Locate the cell with the specified text and output its (X, Y) center coordinate. 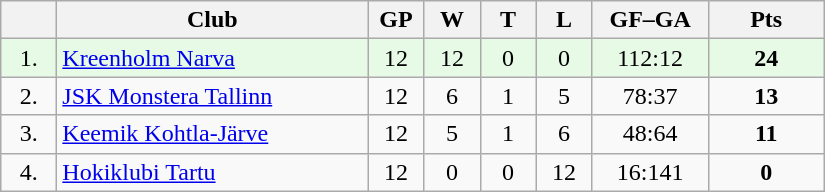
Keemik Kohtla-Järve (212, 134)
Pts (766, 20)
16:141 (650, 172)
4. (29, 172)
L (564, 20)
24 (766, 58)
Kreenholm Narva (212, 58)
13 (766, 96)
78:37 (650, 96)
Club (212, 20)
1. (29, 58)
JSK Monstera Tallinn (212, 96)
48:64 (650, 134)
W (452, 20)
2. (29, 96)
3. (29, 134)
112:12 (650, 58)
GF–GA (650, 20)
11 (766, 134)
GP (396, 20)
T (508, 20)
Hokiklubi Tartu (212, 172)
